Output the [x, y] coordinate of the center of the cell containing the given text.  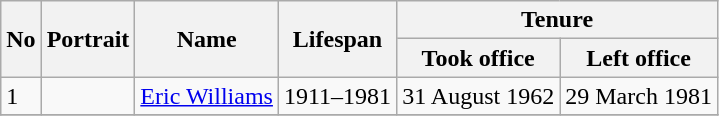
Left office [639, 58]
Took office [478, 58]
No [21, 39]
1911–1981 [337, 96]
Lifespan [337, 39]
Eric Williams [207, 96]
Tenure [558, 20]
29 March 1981 [639, 96]
Portrait [88, 39]
31 August 1962 [478, 96]
1 [21, 96]
Name [207, 39]
